Find where the given text appears and provide that cell's center as (x, y) coordinate. 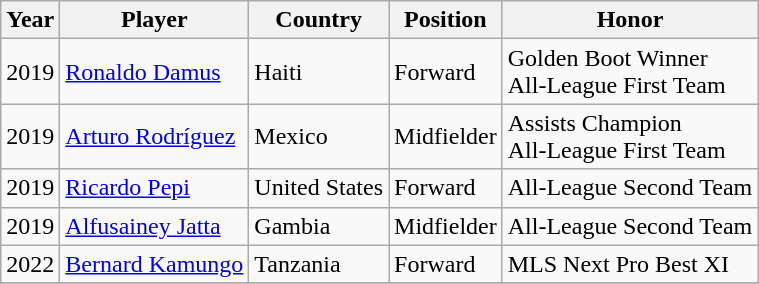
Player (154, 20)
Ricardo Pepi (154, 188)
Year (30, 20)
Golden Boot WinnerAll-League First Team (630, 72)
Country (319, 20)
Bernard Kamungo (154, 264)
Tanzania (319, 264)
United States (319, 188)
Haiti (319, 72)
2022 (30, 264)
Gambia (319, 226)
Ronaldo Damus (154, 72)
Position (446, 20)
Alfusainey Jatta (154, 226)
Arturo Rodríguez (154, 136)
Assists ChampionAll-League First Team (630, 136)
MLS Next Pro Best XI (630, 264)
Honor (630, 20)
Mexico (319, 136)
